Search for the cell housing the specified text and yield its (X, Y) center coordinate. 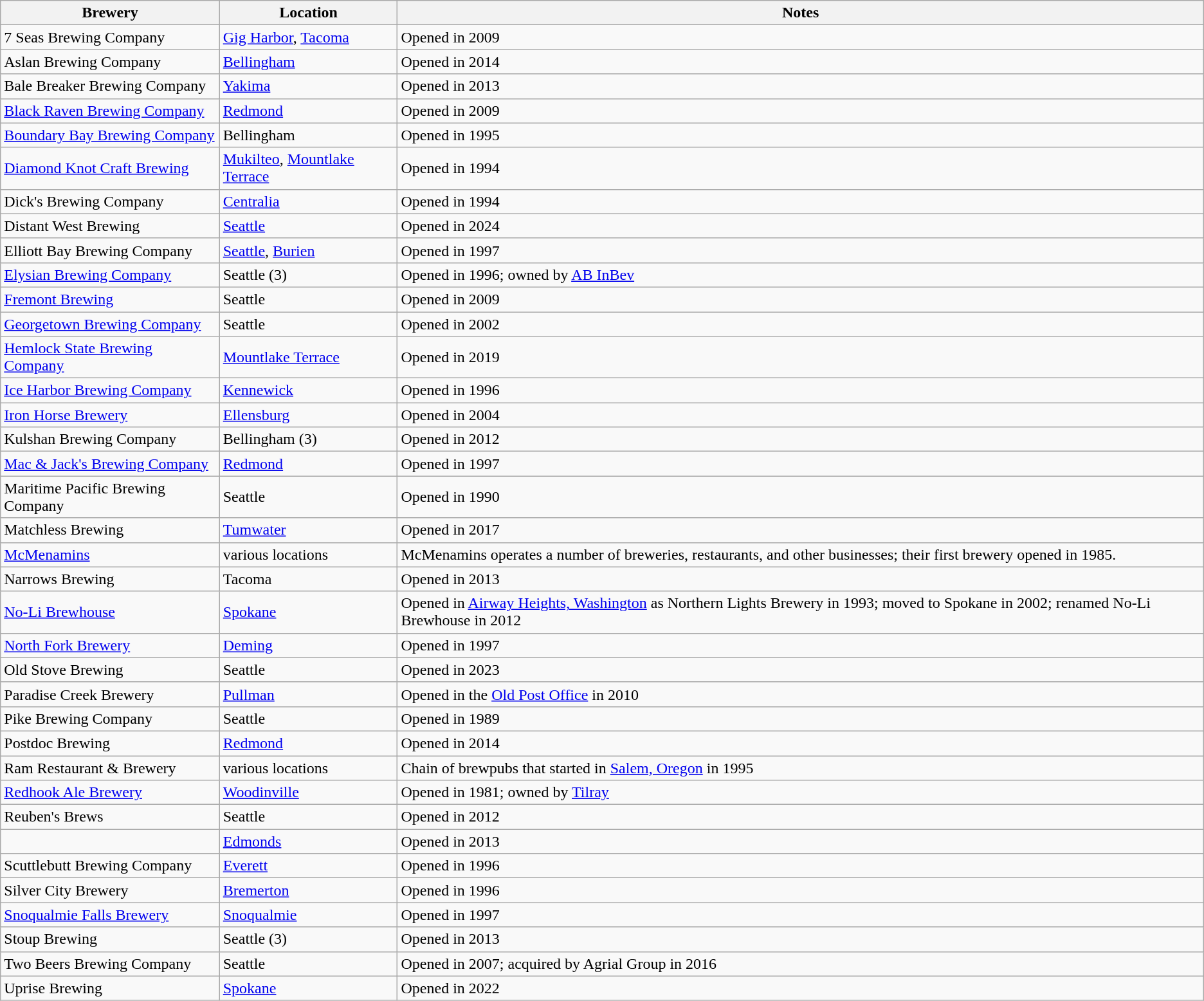
Mac & Jack's Brewing Company (110, 464)
Snoqualmie (309, 915)
Redhook Ale Brewery (110, 793)
Opened in 2004 (800, 415)
Aslan Brewing Company (110, 62)
Opened in 1990 (800, 497)
Maritime Pacific Brewing Company (110, 497)
7 Seas Brewing Company (110, 37)
Stoup Brewing (110, 939)
Kennewick (309, 390)
Dick's Brewing Company (110, 201)
Kulshan Brewing Company (110, 439)
Paradise Creek Brewery (110, 694)
Everett (309, 866)
Snoqualmie Falls Brewery (110, 915)
Boundary Bay Brewing Company (110, 135)
Gig Harbor, Tacoma (309, 37)
Location (309, 13)
Opened in 2002 (800, 324)
Georgetown Brewing Company (110, 324)
Two Beers Brewing Company (110, 964)
Reuben's Brews (110, 817)
Seattle, Burien (309, 250)
Tumwater (309, 530)
McMenamins (110, 555)
Opened in 2017 (800, 530)
Elysian Brewing Company (110, 275)
Ellensburg (309, 415)
Opened in the Old Post Office in 2010 (800, 694)
Distant West Brewing (110, 226)
Opened in 1995 (800, 135)
Black Raven Brewing Company (110, 111)
Notes (800, 13)
Opened in 1981; owned by Tilray (800, 793)
Bellingham (3) (309, 439)
Edmonds (309, 841)
Opened in 2019 (800, 358)
Uprise Brewing (110, 988)
Tacoma (309, 579)
Opened in 2024 (800, 226)
Opened in 2007; acquired by Agrial Group in 2016 (800, 964)
Woodinville (309, 793)
North Fork Brewery (110, 645)
Pullman (309, 694)
Hemlock State Brewing Company (110, 358)
Postdoc Brewing (110, 743)
Mountlake Terrace (309, 358)
Narrows Brewing (110, 579)
Old Stove Brewing (110, 670)
Opened in 1996; owned by AB InBev (800, 275)
Deming (309, 645)
Yakima (309, 86)
Elliott Bay Brewing Company (110, 250)
Fremont Brewing (110, 299)
Opened in 2023 (800, 670)
Centralia (309, 201)
Opened in 2022 (800, 988)
Bale Breaker Brewing Company (110, 86)
Opened in 1989 (800, 719)
Bremerton (309, 890)
Ice Harbor Brewing Company (110, 390)
Silver City Brewery (110, 890)
Mukilteo, Mountlake Terrace (309, 169)
Ram Restaurant & Brewery (110, 767)
Chain of brewpubs that started in Salem, Oregon in 1995 (800, 767)
Iron Horse Brewery (110, 415)
Pike Brewing Company (110, 719)
Diamond Knot Craft Brewing (110, 169)
McMenamins operates a number of breweries, restaurants, and other businesses; their first brewery opened in 1985. (800, 555)
Brewery (110, 13)
Matchless Brewing (110, 530)
Opened in Airway Heights, Washington as Northern Lights Brewery in 1993; moved to Spokane in 2002; renamed No-Li Brewhouse in 2012 (800, 612)
Scuttlebutt Brewing Company (110, 866)
No-Li Brewhouse (110, 612)
